Provide the (X, Y) coordinate of the cell's center where the given text is located.  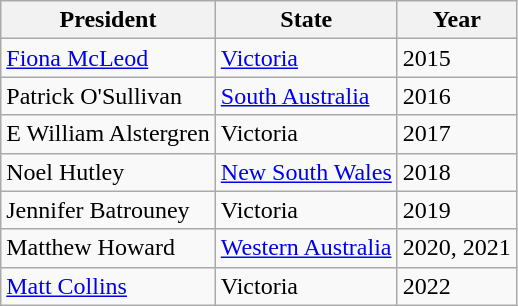
2022 (456, 286)
2018 (456, 172)
State (306, 20)
2019 (456, 210)
Jennifer Batrouney (108, 210)
South Australia (306, 96)
Matt Collins (108, 286)
2016 (456, 96)
E William Alstergren (108, 134)
President (108, 20)
2017 (456, 134)
2015 (456, 58)
Year (456, 20)
New South Wales (306, 172)
Western Australia (306, 248)
2020, 2021 (456, 248)
Noel Hutley (108, 172)
Fiona McLeod (108, 58)
Matthew Howard (108, 248)
Patrick O'Sullivan (108, 96)
